Capture the cell that displays the provided text and extract its [X, Y] central coordinate. 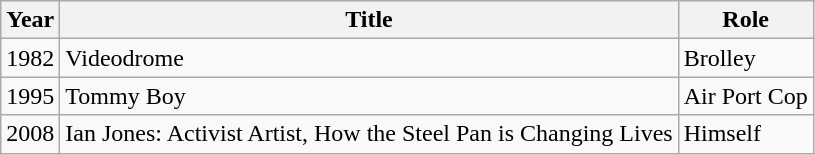
Brolley [746, 58]
Videodrome [369, 58]
Title [369, 20]
1995 [30, 96]
Himself [746, 134]
Role [746, 20]
Tommy Boy [369, 96]
1982 [30, 58]
Year [30, 20]
2008 [30, 134]
Ian Jones: Activist Artist, How the Steel Pan is Changing Lives [369, 134]
Air Port Cop [746, 96]
